From the cell containing the given text, extract its center point as [x, y] coordinate. 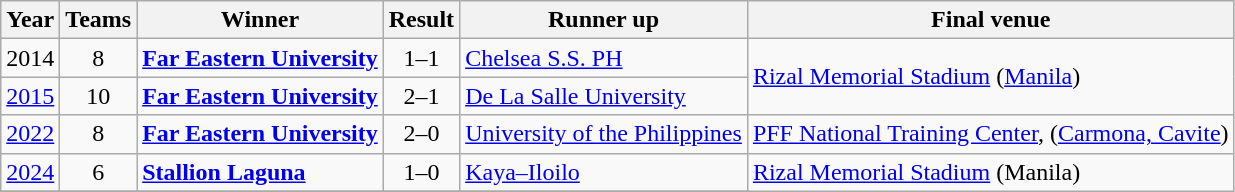
Year [30, 20]
Runner up [604, 20]
2014 [30, 58]
De La Salle University [604, 96]
Final venue [990, 20]
2–0 [421, 134]
2015 [30, 96]
1–0 [421, 172]
University of the Philippines [604, 134]
1–1 [421, 58]
2022 [30, 134]
Kaya–Iloilo [604, 172]
Result [421, 20]
PFF National Training Center, (Carmona, Cavite) [990, 134]
Teams [98, 20]
Winner [260, 20]
Stallion Laguna [260, 172]
2–1 [421, 96]
6 [98, 172]
10 [98, 96]
Chelsea S.S. PH [604, 58]
2024 [30, 172]
